Find where the given text appears and provide that cell's center as (X, Y) coordinate. 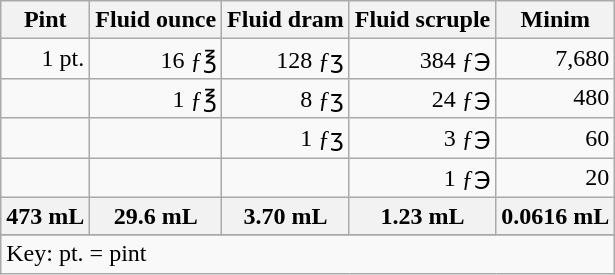
1 pt. (46, 59)
1 ƒ℥ (156, 98)
60 (556, 138)
384 ƒ℈ (422, 59)
Fluid dram (286, 20)
1 ƒ℈ (422, 178)
128 ƒʒ (286, 59)
Fluid scruple (422, 20)
473 mL (46, 216)
1 ƒʒ (286, 138)
29.6 mL (156, 216)
20 (556, 178)
Fluid ounce (156, 20)
Pint (46, 20)
Minim (556, 20)
480 (556, 98)
7,680 (556, 59)
1.23 mL (422, 216)
8 ƒʒ (286, 98)
0.0616 mL (556, 216)
Key: pt. = pint (308, 254)
3.70 mL (286, 216)
16 ƒ℥ (156, 59)
24 ƒ℈ (422, 98)
3 ƒ℈ (422, 138)
